Detect which cell encompasses the target text, then output its [x, y] center coordinate. 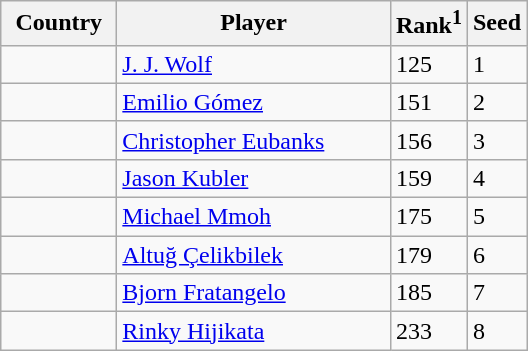
3 [496, 140]
Christopher Eubanks [254, 140]
2 [496, 102]
7 [496, 293]
Rinky Hijikata [254, 331]
8 [496, 331]
Altuğ Çelikbilek [254, 255]
5 [496, 217]
Player [254, 24]
Michael Mmoh [254, 217]
175 [428, 217]
179 [428, 255]
Emilio Gómez [254, 102]
125 [428, 64]
233 [428, 331]
Bjorn Fratangelo [254, 293]
159 [428, 178]
Jason Kubler [254, 178]
4 [496, 178]
J. J. Wolf [254, 64]
Country [59, 24]
151 [428, 102]
Seed [496, 24]
185 [428, 293]
1 [496, 64]
Rank1 [428, 24]
156 [428, 140]
6 [496, 255]
